Return the [X, Y] coordinate for the center point of the cell that contains the specified text.  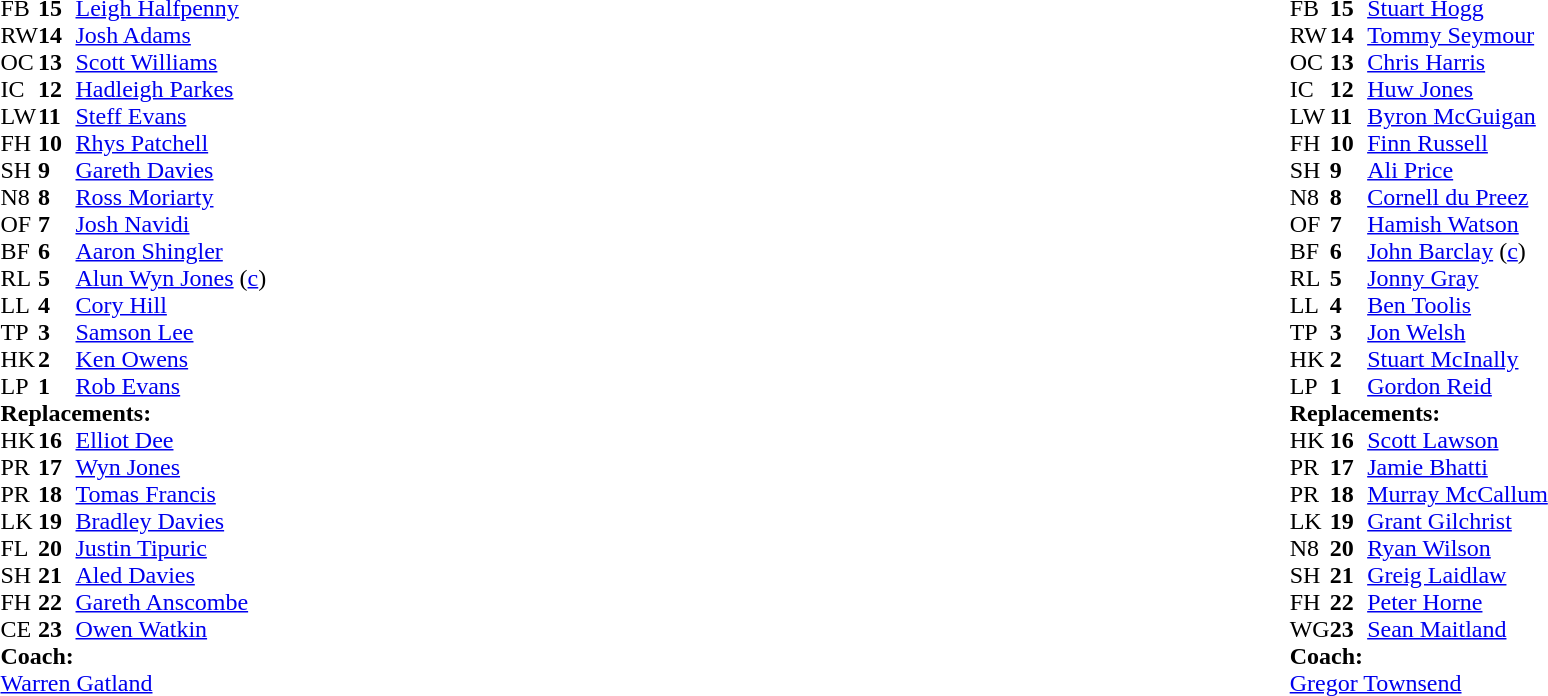
Steff Evans [172, 116]
Rhys Patchell [172, 144]
Owen Watkin [172, 630]
Josh Adams [172, 36]
Stuart McInally [1458, 360]
Justin Tipuric [172, 548]
Aled Davies [172, 576]
CE [19, 630]
Jon Welsh [1458, 332]
Greig Laidlaw [1458, 576]
Ross Moriarty [172, 198]
Ken Owens [172, 360]
Alun Wyn Jones (c) [172, 278]
Peter Horne [1458, 602]
WG [1310, 630]
Grant Gilchrist [1458, 522]
Wyn Jones [172, 468]
Bradley Davies [172, 522]
FL [19, 548]
Elliot Dee [172, 440]
Josh Navidi [172, 224]
Hadleigh Parkes [172, 90]
John Barclay (c) [1458, 252]
Huw Jones [1458, 90]
Gareth Anscombe [172, 602]
Sean Maitland [1458, 630]
Chris Harris [1458, 62]
Gareth Davies [172, 170]
Cory Hill [172, 306]
Gordon Reid [1458, 386]
Hamish Watson [1458, 224]
Rob Evans [172, 386]
Murray McCallum [1458, 494]
Samson Lee [172, 332]
Scott Lawson [1458, 440]
Aaron Shingler [172, 252]
Scott Williams [172, 62]
Jonny Gray [1458, 278]
Tomas Francis [172, 494]
Ryan Wilson [1458, 548]
Cornell du Preez [1458, 198]
Finn Russell [1458, 144]
Ben Toolis [1458, 306]
Tommy Seymour [1458, 36]
Ali Price [1458, 170]
Jamie Bhatti [1458, 468]
Byron McGuigan [1458, 116]
